Detect which cell encompasses the target text, then output its [X, Y] center coordinate. 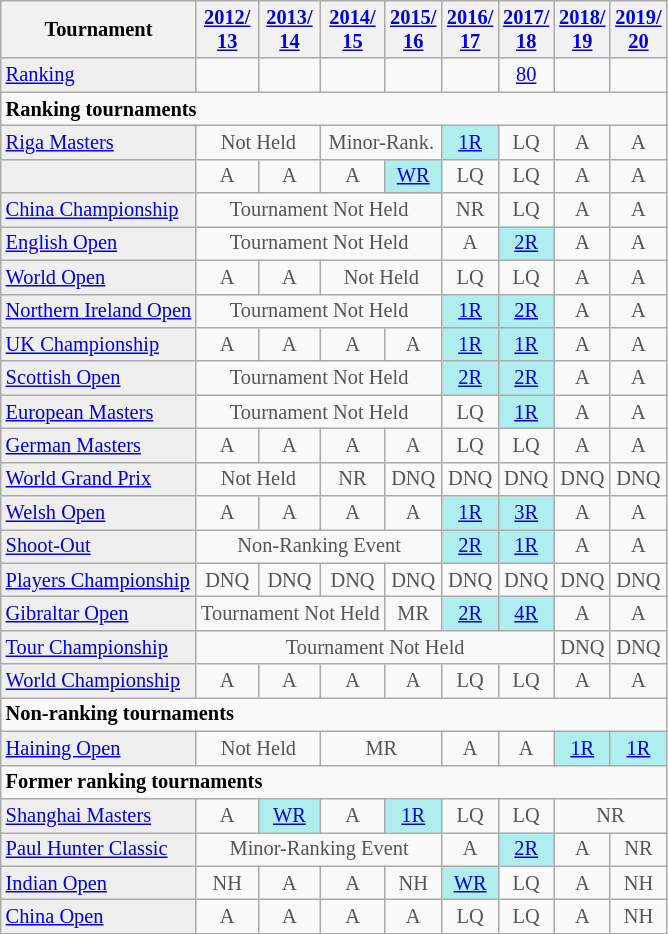
Paul Hunter Classic [98, 849]
Former ranking tournaments [334, 782]
Indian Open [98, 883]
English Open [98, 243]
World Championship [98, 681]
2018/19 [582, 29]
Non-Ranking Event [319, 546]
Shoot-Out [98, 546]
80 [526, 75]
Welsh Open [98, 513]
Tournament [98, 29]
2019/20 [638, 29]
China Championship [98, 210]
Ranking tournaments [334, 109]
China Open [98, 916]
Minor-Rank. [382, 142]
World Open [98, 277]
Tour Championship [98, 647]
2016/17 [470, 29]
Minor-Ranking Event [319, 849]
2012/13 [227, 29]
Players Championship [98, 580]
2017/18 [526, 29]
2015/16 [413, 29]
European Masters [98, 412]
Gibraltar Open [98, 613]
4R [526, 613]
Ranking [98, 75]
Riga Masters [98, 142]
World Grand Prix [98, 479]
UK Championship [98, 344]
Non-ranking tournaments [334, 714]
Northern Ireland Open [98, 311]
German Masters [98, 445]
Scottish Open [98, 378]
3R [526, 513]
2013/14 [289, 29]
Shanghai Masters [98, 815]
2014/15 [353, 29]
Haining Open [98, 748]
